Output the (X, Y) coordinate of the center of the cell containing the given text.  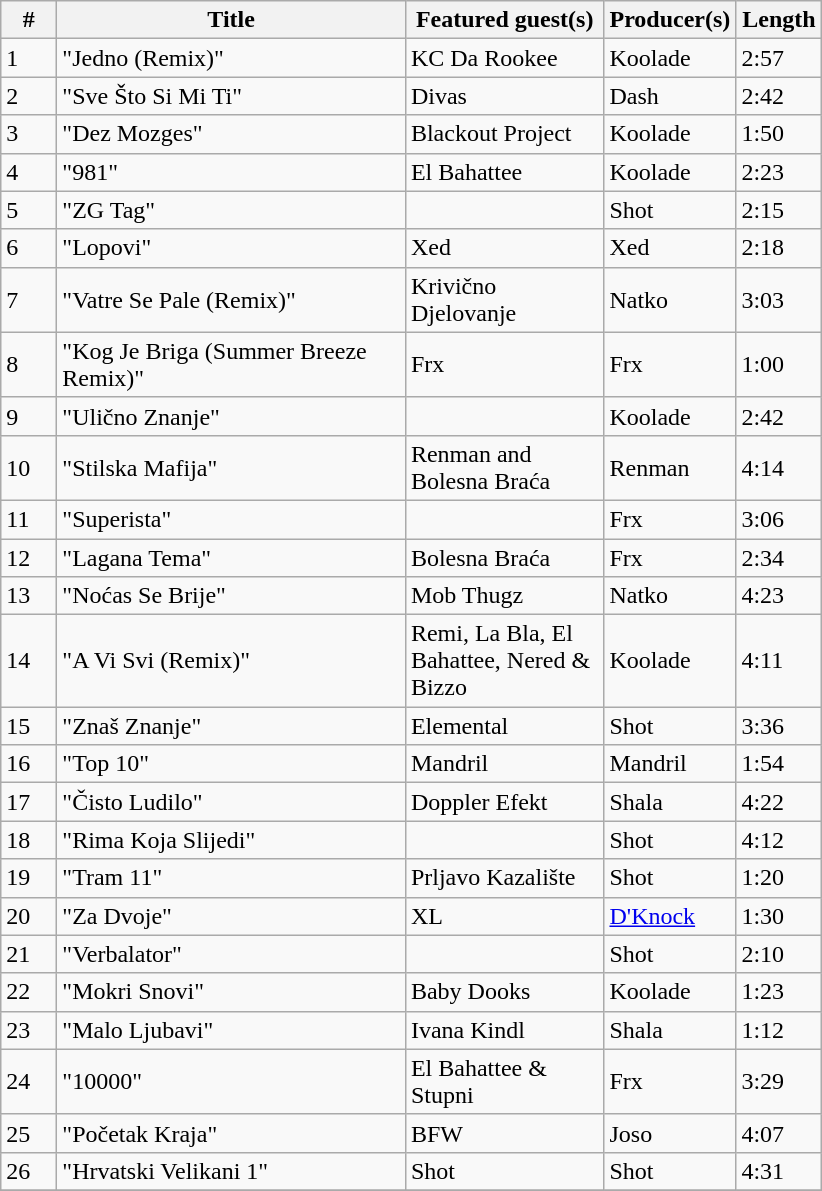
Bolesna Braća (504, 557)
4:23 (779, 596)
XL (504, 916)
Blackout Project (504, 134)
4:22 (779, 802)
1:20 (779, 878)
"Noćas Se Brije" (232, 596)
10 (29, 468)
"Znaš Znanje" (232, 726)
"Lopovi" (232, 248)
El Bahattee & Stupni (504, 1082)
Joso (670, 1133)
1:54 (779, 764)
D'Knock (670, 916)
"Početak Kraja" (232, 1133)
"Kog Je Briga (Summer Breeze Remix)" (232, 364)
1:23 (779, 992)
26 (29, 1171)
# (29, 20)
Length (779, 20)
14 (29, 661)
Producer(s) (670, 20)
Divas (504, 96)
4:31 (779, 1171)
Krivično Djelovanje (504, 300)
"Rima Koja Slijedi" (232, 840)
23 (29, 1030)
17 (29, 802)
Dash (670, 96)
"981" (232, 172)
2:18 (779, 248)
1:30 (779, 916)
Mob Thugz (504, 596)
Title (232, 20)
Featured guest(s) (504, 20)
15 (29, 726)
"ZG Tag" (232, 210)
"Top 10" (232, 764)
"Jedno (Remix)" (232, 58)
3:06 (779, 519)
1 (29, 58)
"Superista" (232, 519)
1:50 (779, 134)
2:23 (779, 172)
Elemental (504, 726)
2:15 (779, 210)
"Za Dvoje" (232, 916)
4:11 (779, 661)
"Vatre Se Pale (Remix)" (232, 300)
1:12 (779, 1030)
Prljavo Kazalište (504, 878)
"A Vi Svi (Remix)" (232, 661)
4 (29, 172)
Baby Dooks (504, 992)
4:14 (779, 468)
Doppler Efekt (504, 802)
18 (29, 840)
2 (29, 96)
16 (29, 764)
7 (29, 300)
5 (29, 210)
9 (29, 416)
3:03 (779, 300)
Remi, La Bla, El Bahattee, Nered & Bizzo (504, 661)
El Bahattee (504, 172)
Renman and Bolesna Braća (504, 468)
"Čisto Ludilo" (232, 802)
"10000" (232, 1082)
3:36 (779, 726)
24 (29, 1082)
"Ulično Znanje" (232, 416)
25 (29, 1133)
20 (29, 916)
2:34 (779, 557)
8 (29, 364)
2:57 (779, 58)
"Verbalator" (232, 954)
1:00 (779, 364)
"Tram 11" (232, 878)
11 (29, 519)
KC Da Rookee (504, 58)
"Dez Mozges" (232, 134)
13 (29, 596)
"Hrvatski Velikani 1" (232, 1171)
4:12 (779, 840)
"Sve Što Si Mi Ti" (232, 96)
BFW (504, 1133)
21 (29, 954)
3:29 (779, 1082)
3 (29, 134)
Ivana Kindl (504, 1030)
12 (29, 557)
2:10 (779, 954)
"Malo Ljubavi" (232, 1030)
"Lagana Tema" (232, 557)
19 (29, 878)
Renman (670, 468)
6 (29, 248)
"Stilska Mafija" (232, 468)
"Mokri Snovi" (232, 992)
4:07 (779, 1133)
22 (29, 992)
